Locate the cell with the specified text and output its (X, Y) center coordinate. 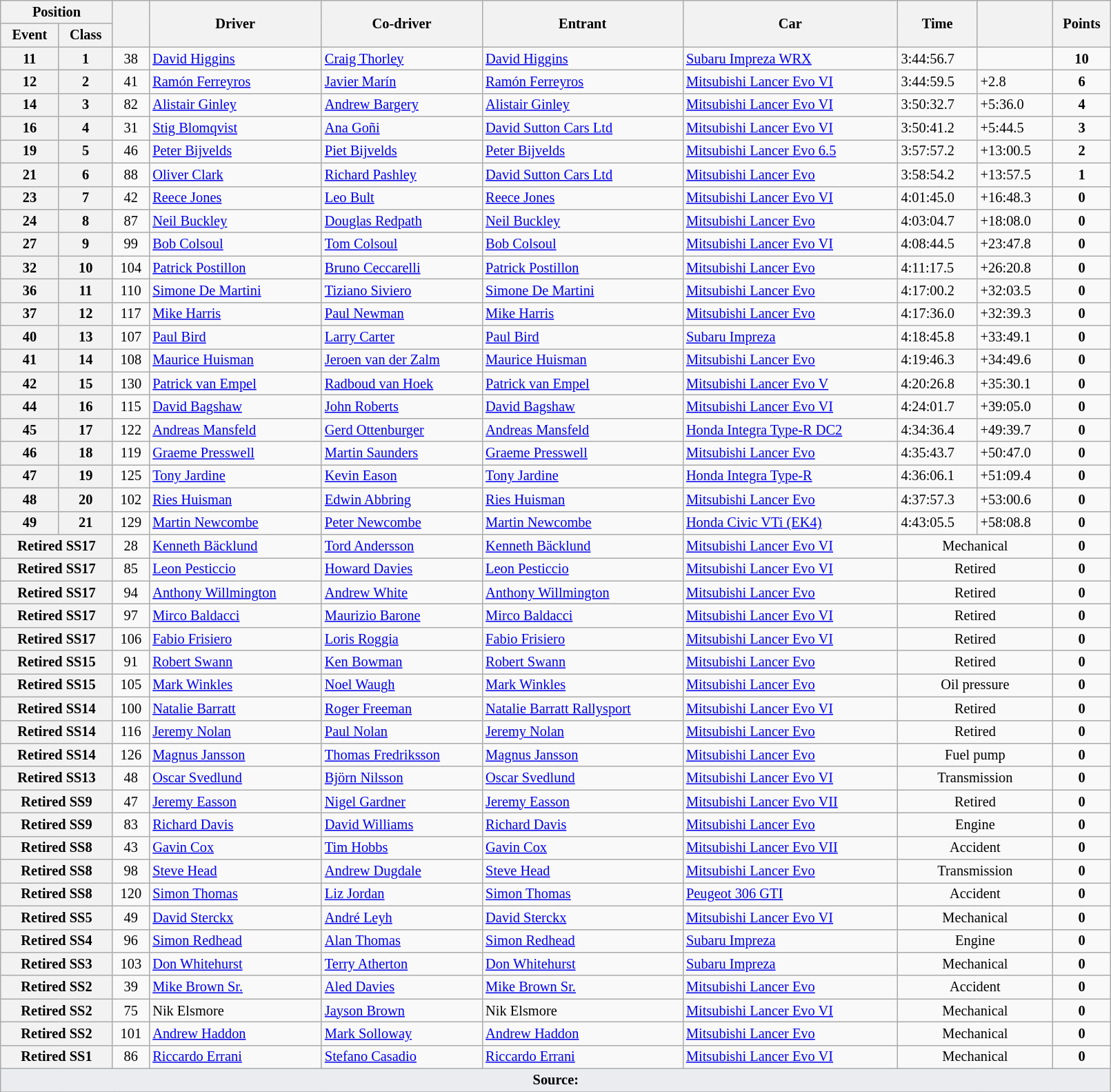
+13:57.5 (1015, 175)
23 (30, 198)
4:17:00.2 (938, 290)
Event (30, 35)
+18:08.0 (1015, 221)
Stefano Casadio (401, 1057)
Peter Newcombe (401, 523)
17 (86, 430)
Co-driver (401, 23)
+5:44.5 (1015, 128)
103 (131, 964)
David Williams (401, 824)
Retired SS5 (57, 917)
120 (131, 894)
Jayson Brown (401, 1011)
31 (131, 128)
3:58:54.2 (938, 175)
105 (131, 685)
Piet Bijvelds (401, 151)
87 (131, 221)
4:01:45.0 (938, 198)
119 (131, 453)
Richard Pashley (401, 175)
126 (131, 755)
Noel Waugh (401, 685)
Peugeot 306 GTI (790, 894)
Oil pressure (975, 685)
Andrew Dugdale (401, 871)
4:11:17.5 (938, 268)
100 (131, 708)
John Roberts (401, 406)
+32:39.3 (1015, 314)
83 (131, 824)
13 (86, 337)
Terry Atherton (401, 964)
+33:49.1 (1015, 337)
+32:03.5 (1015, 290)
Liz Jordan (401, 894)
+53:00.6 (1015, 499)
110 (131, 290)
Gerd Ottenburger (401, 430)
Thomas Fredriksson (401, 755)
99 (131, 244)
Honda Integra Type-R DC2 (790, 430)
3:44:59.5 (938, 81)
20 (86, 499)
Position (57, 12)
Radboud van Hoek (401, 384)
+23:47.8 (1015, 244)
117 (131, 314)
4:08:44.5 (938, 244)
Entrant (582, 23)
3:44:56.7 (938, 59)
Alan Thomas (401, 941)
Source: (556, 1080)
Douglas Redpath (401, 221)
98 (131, 871)
15 (86, 384)
102 (131, 499)
Tim Hobbs (401, 848)
Nigel Gardner (401, 802)
Andrew White (401, 593)
85 (131, 569)
Edwin Abbring (401, 499)
+50:47.0 (1015, 453)
Tiziano Siviero (401, 290)
Tord Andersson (401, 546)
4:24:01.7 (938, 406)
Paul Newman (401, 314)
125 (131, 476)
Craig Thorley (401, 59)
Subaru Impreza WRX (790, 59)
Mitsubishi Lancer Evo 6.5 (790, 151)
Paul Nolan (401, 732)
Oliver Clark (235, 175)
+51:09.4 (1015, 476)
Driver (235, 23)
44 (30, 406)
Car (790, 23)
Retired SS3 (57, 964)
Howard Davies (401, 569)
Leo Bult (401, 198)
101 (131, 1033)
Martin Saunders (401, 453)
Retired SS1 (57, 1057)
96 (131, 941)
8 (86, 221)
Retired SS4 (57, 941)
36 (30, 290)
3:57:57.2 (938, 151)
4:18:45.8 (938, 337)
39 (131, 987)
Kevin Eason (401, 476)
37 (30, 314)
Roger Freeman (401, 708)
Natalie Barratt Rallysport (582, 708)
28 (131, 546)
Honda Civic VTi (EK4) (790, 523)
115 (131, 406)
122 (131, 430)
4:43:05.5 (938, 523)
116 (131, 732)
82 (131, 105)
40 (30, 337)
+49:39.7 (1015, 430)
3:50:41.2 (938, 128)
4:17:36.0 (938, 314)
Maurizio Barone (401, 615)
Ken Bowman (401, 662)
Bruno Ceccarelli (401, 268)
88 (131, 175)
45 (30, 430)
86 (131, 1057)
106 (131, 639)
32 (30, 268)
+58:08.8 (1015, 523)
Class (86, 35)
75 (131, 1011)
4:20:26.8 (938, 384)
+26:20.8 (1015, 268)
24 (30, 221)
7 (86, 198)
+5:36.0 (1015, 105)
Javier Marín (401, 81)
108 (131, 360)
Björn Nilsson (401, 778)
97 (131, 615)
Points (1081, 23)
Ana Goñi (401, 128)
Fuel pump (975, 755)
André Leyh (401, 917)
Mark Solloway (401, 1033)
Time (938, 23)
Aled Davies (401, 987)
Loris Roggia (401, 639)
104 (131, 268)
+34:49.6 (1015, 360)
4:03:04.7 (938, 221)
4:19:46.3 (938, 360)
Tom Colsoul (401, 244)
91 (131, 662)
107 (131, 337)
Retired SS13 (57, 778)
Jeroen van der Zalm (401, 360)
Larry Carter (401, 337)
Andrew Bargery (401, 105)
9 (86, 244)
Stig Blomqvist (235, 128)
Honda Integra Type-R (790, 476)
4:36:06.1 (938, 476)
4:34:36.4 (938, 430)
27 (30, 244)
130 (131, 384)
+13:00.5 (1015, 151)
18 (86, 453)
43 (131, 848)
4:35:43.7 (938, 453)
+35:30.1 (1015, 384)
38 (131, 59)
Mitsubishi Lancer Evo V (790, 384)
+2.8 (1015, 81)
4:37:57.3 (938, 499)
3:50:32.7 (938, 105)
+39:05.0 (1015, 406)
Natalie Barratt (235, 708)
94 (131, 593)
+16:48.3 (1015, 198)
5 (86, 151)
129 (131, 523)
